Scan for the cell matching the given text and deliver its (x, y) coordinate at center. 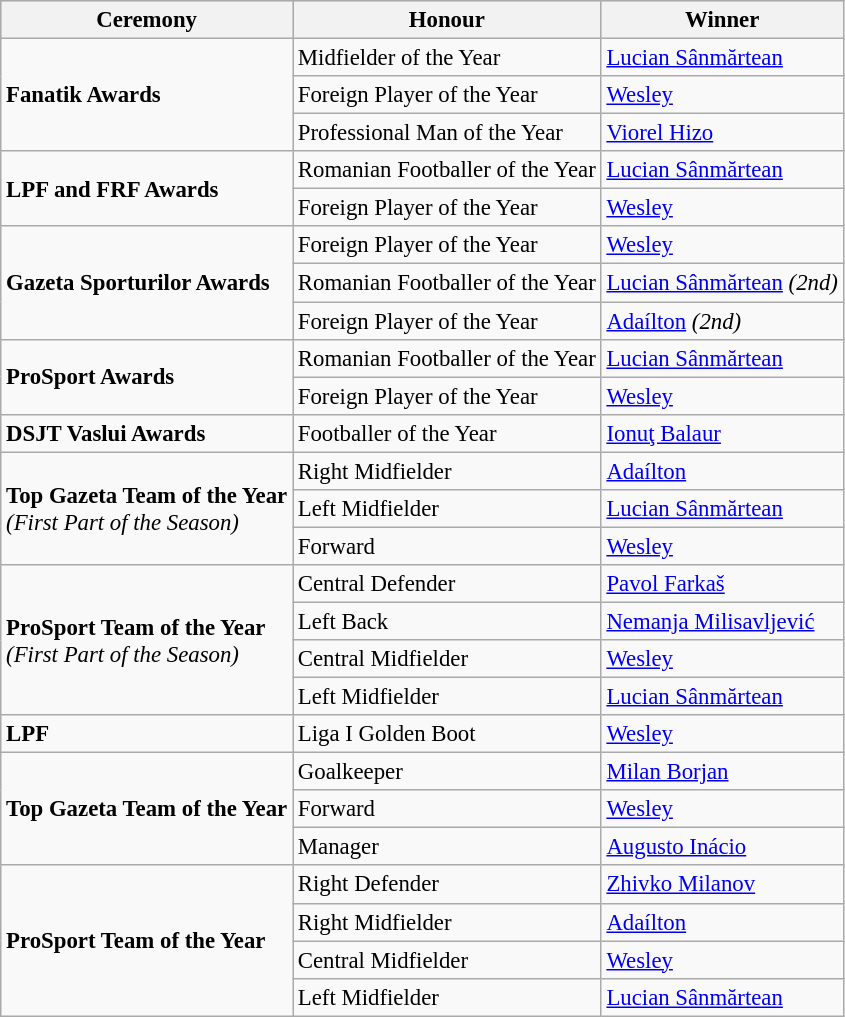
Winner (722, 20)
Ceremony (147, 20)
LPF and FRF Awards (147, 188)
Manager (446, 847)
Ionuţ Balaur (722, 433)
Liga I Golden Boot (446, 734)
Midfielder of the Year (446, 58)
Left Back (446, 621)
Zhivko Milanov (722, 885)
LPF (147, 734)
Right Defender (446, 885)
Professional Man of the Year (446, 133)
ProSport Team of the Year(First Part of the Season) (147, 640)
ProSport Team of the Year (147, 941)
Augusto Inácio (722, 847)
Pavol Farkaš (722, 584)
Top Gazeta Team of the Year (147, 810)
DSJT Vaslui Awards (147, 433)
Honour (446, 20)
ProSport Awards (147, 376)
Central Defender (446, 584)
Viorel Hizo (722, 133)
Footballer of the Year (446, 433)
Adaílton (2nd) (722, 321)
Top Gazeta Team of the Year(First Part of the Season) (147, 508)
Nemanja Milisavljević (722, 621)
Goalkeeper (446, 772)
Lucian Sânmărtean (2nd) (722, 283)
Fanatik Awards (147, 96)
Gazeta Sporturilor Awards (147, 282)
Milan Borjan (722, 772)
